For the text-containing cell, return its midpoint in (x, y) coordinate format. 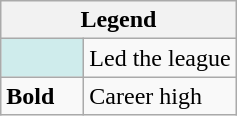
Career high (160, 96)
Legend (118, 20)
Bold (42, 96)
Led the league (160, 58)
